Extract the [x, y] coordinate from the center of the cell holding the provided text.  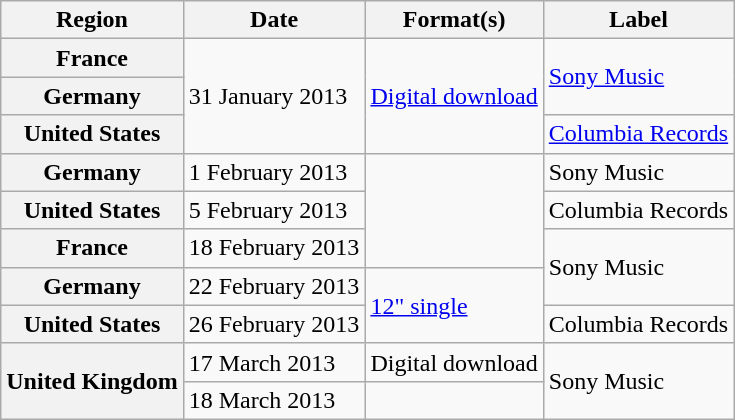
31 January 2013 [274, 96]
Label [638, 20]
Format(s) [454, 20]
5 February 2013 [274, 210]
22 February 2013 [274, 286]
Date [274, 20]
17 March 2013 [274, 362]
18 March 2013 [274, 400]
1 February 2013 [274, 172]
Region [92, 20]
18 February 2013 [274, 248]
United Kingdom [92, 381]
12" single [454, 305]
26 February 2013 [274, 324]
